Output the [x, y] coordinate of the center of the cell containing the given text.  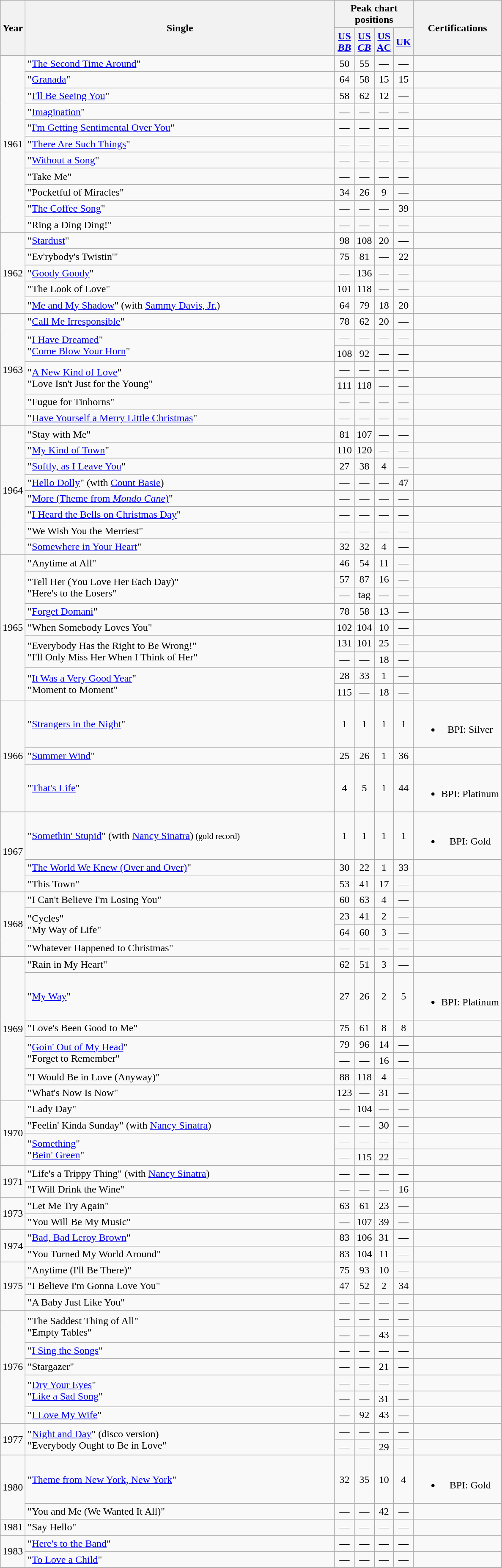
"Cycles""My Way of Life" [180, 924]
13 [384, 611]
55 [365, 63]
1983 [13, 1551]
"You Turned My World Around" [180, 1254]
9 [384, 192]
"Somewhere in Your Heart" [180, 547]
106 [365, 1238]
"I Can't Believe I'm Losing You" [180, 900]
"Life's a Trippy Thing" (with Nancy Sinatra) [180, 1173]
1962 [13, 273]
98 [344, 241]
"Love's Been Good to Me" [180, 1028]
"Strangers in the Night" [180, 724]
1966 [13, 756]
"The Look of Love" [180, 289]
"Call Me Irresponsible" [180, 321]
"You Will Be My Music" [180, 1222]
"Dry Your Eyes" "Like a Sad Song" [180, 1391]
"The World We Knew (Over and Over)" [180, 868]
"Ring a Ding Ding!" [180, 225]
UK [403, 41]
Certifications [458, 28]
1980 [13, 1488]
110 [344, 450]
17 [384, 884]
1981 [13, 1527]
1971 [13, 1182]
"Let Me Try Again" [180, 1206]
50 [344, 63]
"Pocketful of Miracles" [180, 192]
1973 [13, 1214]
1969 [13, 1029]
93 [365, 1270]
1965 [13, 627]
28 [344, 676]
1970 [13, 1133]
USBB [344, 41]
"Granada" [180, 80]
Year [13, 28]
"This Town" [180, 884]
"I Have Dreamed" "Come Blow Your Horn" [180, 345]
"Goody Goody" [180, 273]
USCB [365, 41]
88 [344, 1077]
"The Coffee Song" [180, 208]
"The Second Time Around" [180, 63]
136 [365, 273]
"I'll Be Seeing You" [180, 96]
131 [344, 643]
"We Wish You the Merriest" [180, 531]
1974 [13, 1246]
"Feelin' Kinda Sunday" (with Nancy Sinatra) [180, 1125]
"Goin' Out of My Head" "Forget to Remember" [180, 1052]
"More (Theme from Mondo Cane)" [180, 499]
Single [180, 28]
"Somethin' Stupid" (with Nancy Sinatra) (gold record) [180, 836]
1961 [13, 144]
"Tell Her (You Love Her Each Day)" "Here's to the Losers" [180, 587]
120 [365, 450]
1976 [13, 1366]
1963 [13, 370]
38 [365, 466]
Peak chartpositions [374, 14]
1968 [13, 924]
"Anytime (I'll Be There)" [180, 1270]
"Rain in My Heart" [180, 964]
"Stargazer" [180, 1366]
"Me and My Shadow" (with Sammy Davis, Jr.) [180, 305]
123 [344, 1093]
"I Sing the Songs" [180, 1350]
"Have Yourself a Merry Little Christmas" [180, 418]
"Lady Day" [180, 1109]
1967 [13, 852]
44 [403, 787]
"A New Kind of Love" "Love Isn't Just for the Young" [180, 378]
"Summer Wind" [180, 756]
"Here's to the Band" [180, 1543]
"When Somebody Loves You" [180, 627]
57 [344, 579]
BPI: Silver [458, 724]
1964 [13, 490]
USAC [384, 41]
"I Love My Wife" [180, 1415]
51 [365, 964]
"My Kind of Town" [180, 450]
1975 [13, 1286]
"A Baby Just Like You" [180, 1302]
"There Are Such Things" [180, 144]
96 [365, 1044]
"You and Me (We Wanted It All)" [180, 1511]
tag [365, 595]
"Imagination" [180, 112]
53 [344, 884]
21 [384, 1366]
"Everybody Has the Right to Be Wrong!" "I'll Only Miss Her When I Think of Her" [180, 651]
"Stay with Me" [180, 434]
14 [384, 1044]
"Whatever Happened to Christmas" [180, 948]
"Ev'rybody's Twistin'" [180, 257]
"My Way" [180, 997]
29 [384, 1447]
"Forget Domani" [180, 611]
102 [344, 627]
52 [365, 1286]
"I'm Getting Sentimental Over You" [180, 128]
54 [365, 563]
"Fugue for Tinhorns" [180, 402]
"Softly, as I Leave You" [180, 466]
"Something" "Bein' Green" [180, 1149]
35 [365, 1479]
1977 [13, 1439]
36 [403, 756]
"Anytime at All" [180, 563]
42 [384, 1511]
"Say Hello" [180, 1527]
111 [344, 386]
"Theme from New York, New York" [180, 1479]
"That's Life" [180, 787]
"I Will Drink the Wine" [180, 1190]
12 [384, 96]
87 [365, 579]
"I Would Be in Love (Anyway)" [180, 1077]
"Night and Day" (disco version) "Everybody Ought to Be in Love" [180, 1439]
"Take Me" [180, 176]
"To Love a Child" [180, 1560]
46 [344, 563]
"Bad, Bad Leroy Brown" [180, 1238]
"It Was a Very Good Year" "Moment to Moment" [180, 684]
"Hello Dolly" (with Count Basie) [180, 482]
"What's Now Is Now" [180, 1093]
"Without a Song" [180, 160]
"I Heard the Bells on Christmas Day" [180, 515]
"I Believe I'm Gonna Love You" [180, 1286]
"Stardust" [180, 241]
"The Saddest Thing of All""Empty Tables" [180, 1326]
